Detect which cell encompasses the target text, then output its [X, Y] center coordinate. 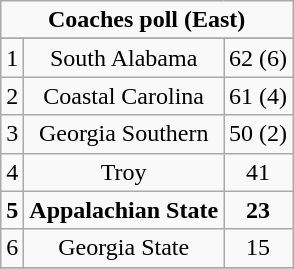
2 [12, 96]
1 [12, 58]
Coastal Carolina [124, 96]
Troy [124, 172]
Appalachian State [124, 210]
15 [258, 248]
Georgia State [124, 248]
South Alabama [124, 58]
41 [258, 172]
23 [258, 210]
6 [12, 248]
62 (6) [258, 58]
61 (4) [258, 96]
Georgia Southern [124, 134]
Coaches poll (East) [147, 20]
3 [12, 134]
5 [12, 210]
4 [12, 172]
50 (2) [258, 134]
